Determine the [X, Y] coordinate at the center of the cell enclosing the given text.  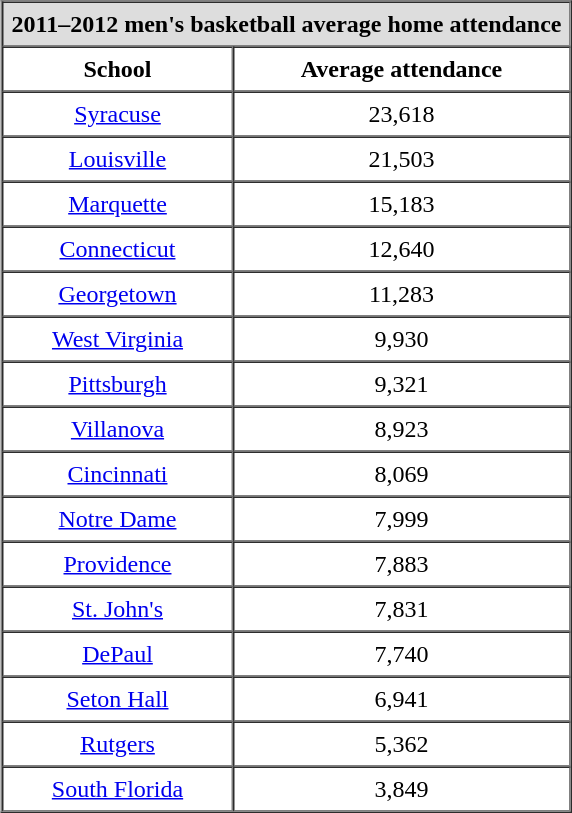
9,930 [401, 338]
2011–2012 men's basketball average home attendance [287, 24]
West Virginia [118, 338]
Pittsburgh [118, 384]
School [118, 68]
Rutgers [118, 744]
South Florida [118, 788]
7,740 [401, 654]
Providence [118, 564]
7,831 [401, 608]
11,283 [401, 294]
6,941 [401, 698]
Villanova [118, 428]
Cincinnati [118, 474]
15,183 [401, 204]
St. John's [118, 608]
Seton Hall [118, 698]
DePaul [118, 654]
Syracuse [118, 114]
7,999 [401, 518]
9,321 [401, 384]
21,503 [401, 158]
8,923 [401, 428]
3,849 [401, 788]
Average attendance [401, 68]
12,640 [401, 248]
5,362 [401, 744]
8,069 [401, 474]
Marquette [118, 204]
Connecticut [118, 248]
Georgetown [118, 294]
Notre Dame [118, 518]
7,883 [401, 564]
Louisville [118, 158]
23,618 [401, 114]
